Pinpoint the cell where the given text exists, returning its [x, y] midpoint coordinate. 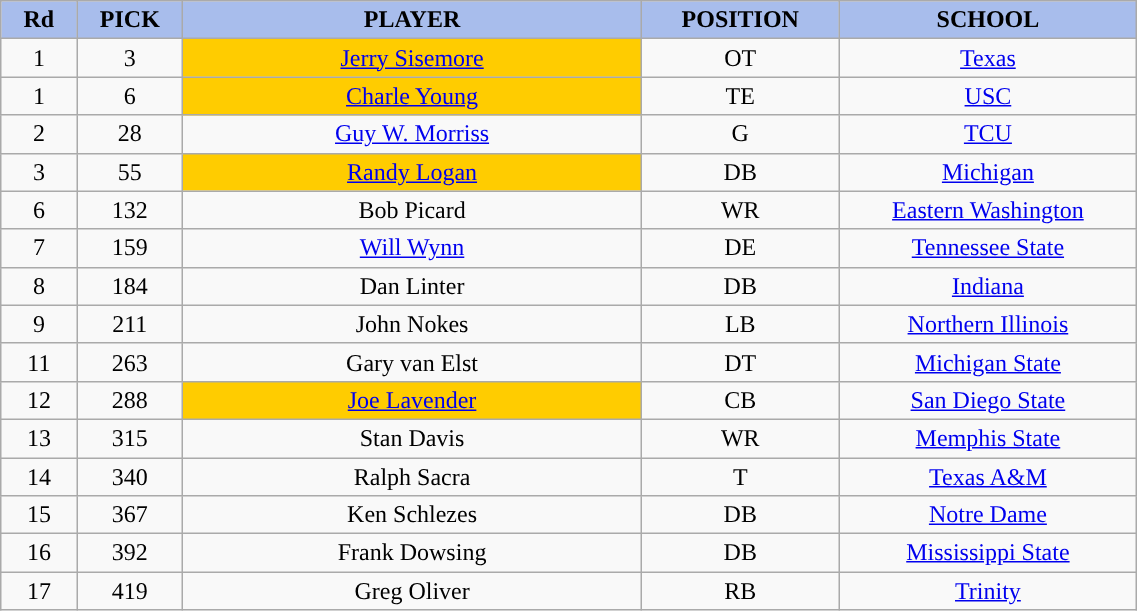
OT [740, 58]
132 [130, 210]
Guy W. Morriss [412, 134]
28 [130, 134]
Will Wynn [412, 248]
CB [740, 400]
Greg Oliver [412, 591]
Memphis State [988, 438]
Eastern Washington [988, 210]
8 [39, 286]
184 [130, 286]
POSITION [740, 20]
13 [39, 438]
55 [130, 172]
9 [39, 324]
Texas [988, 58]
17 [39, 591]
Indiana [988, 286]
PICK [130, 20]
Trinity [988, 591]
16 [39, 553]
14 [39, 477]
2 [39, 134]
Michigan [988, 172]
315 [130, 438]
Mississippi State [988, 553]
7 [39, 248]
367 [130, 515]
288 [130, 400]
Jerry Sisemore [412, 58]
Texas A&M [988, 477]
Gary van Elst [412, 362]
G [740, 134]
Rd [39, 20]
San Diego State [988, 400]
TE [740, 96]
Michigan State [988, 362]
USC [988, 96]
Tennessee State [988, 248]
Ken Schlezes [412, 515]
Notre Dame [988, 515]
211 [130, 324]
159 [130, 248]
Northern Illinois [988, 324]
RB [740, 591]
263 [130, 362]
392 [130, 553]
T [740, 477]
TCU [988, 134]
Dan Linter [412, 286]
Frank Dowsing [412, 553]
12 [39, 400]
Bob Picard [412, 210]
340 [130, 477]
DE [740, 248]
DT [740, 362]
11 [39, 362]
15 [39, 515]
Stan Davis [412, 438]
Charle Young [412, 96]
419 [130, 591]
LB [740, 324]
John Nokes [412, 324]
SCHOOL [988, 20]
Randy Logan [412, 172]
Ralph Sacra [412, 477]
PLAYER [412, 20]
Joe Lavender [412, 400]
